From the cell containing the given text, extract its center point as (X, Y) coordinate. 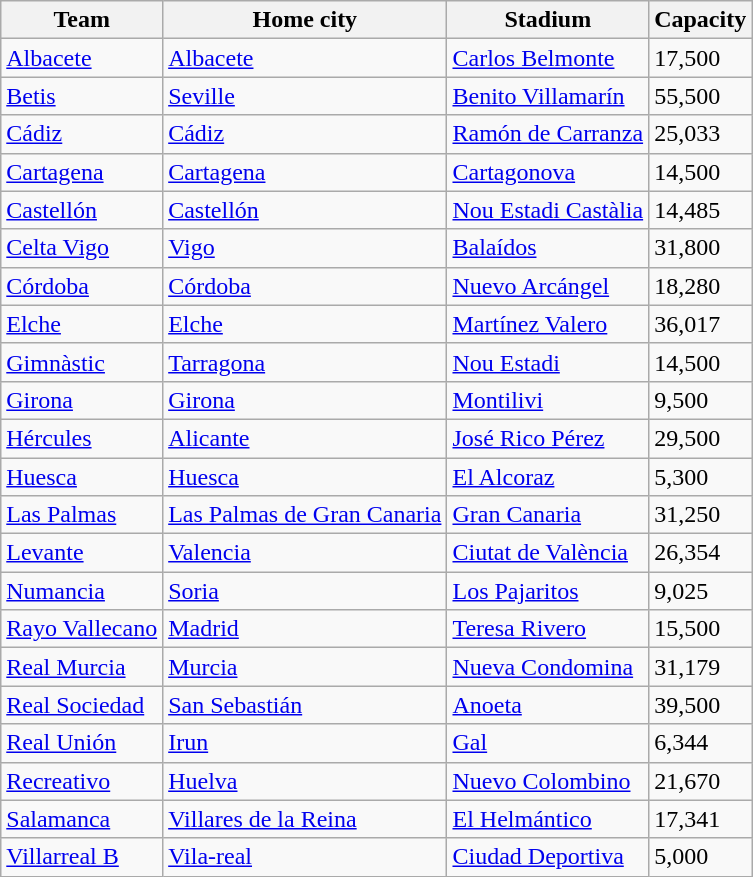
Levante (82, 553)
Cartagonova (548, 172)
Soria (305, 591)
Salamanca (82, 819)
Valencia (305, 553)
5,000 (700, 857)
Los Pajaritos (548, 591)
29,500 (700, 438)
17,500 (700, 58)
25,033 (700, 134)
Real Murcia (82, 667)
Las Palmas (82, 515)
Tarragona (305, 362)
Vigo (305, 248)
Betis (82, 96)
Anoeta (548, 705)
15,500 (700, 629)
Huelva (305, 781)
18,280 (700, 286)
Hércules (82, 438)
Seville (305, 96)
39,500 (700, 705)
Irun (305, 743)
San Sebastián (305, 705)
Numancia (82, 591)
21,670 (700, 781)
9,500 (700, 400)
Team (82, 20)
Madrid (305, 629)
26,354 (700, 553)
9,025 (700, 591)
31,250 (700, 515)
Home city (305, 20)
Recreativo (82, 781)
Alicante (305, 438)
Rayo Vallecano (82, 629)
Benito Villamarín (548, 96)
Nuevo Colombino (548, 781)
El Helmántico (548, 819)
17,341 (700, 819)
Villarreal B (82, 857)
Real Sociedad (82, 705)
Carlos Belmonte (548, 58)
Nueva Condomina (548, 667)
Capacity (700, 20)
Nou Estadi Castàlia (548, 210)
Stadium (548, 20)
55,500 (700, 96)
14,485 (700, 210)
Nuevo Arcángel (548, 286)
Ciudad Deportiva (548, 857)
Balaídos (548, 248)
5,300 (700, 477)
36,017 (700, 324)
Teresa Rivero (548, 629)
Las Palmas de Gran Canaria (305, 515)
31,800 (700, 248)
Murcia (305, 667)
Nou Estadi (548, 362)
Ciutat de València (548, 553)
José Rico Pérez (548, 438)
Vila-real (305, 857)
Gimnàstic (82, 362)
6,344 (700, 743)
Villares de la Reina (305, 819)
El Alcoraz (548, 477)
Gran Canaria (548, 515)
Martínez Valero (548, 324)
Ramón de Carranza (548, 134)
Montilivi (548, 400)
31,179 (700, 667)
Real Unión (82, 743)
Celta Vigo (82, 248)
Gal (548, 743)
